Determine the (X, Y) coordinate at the center of the cell enclosing the given text.  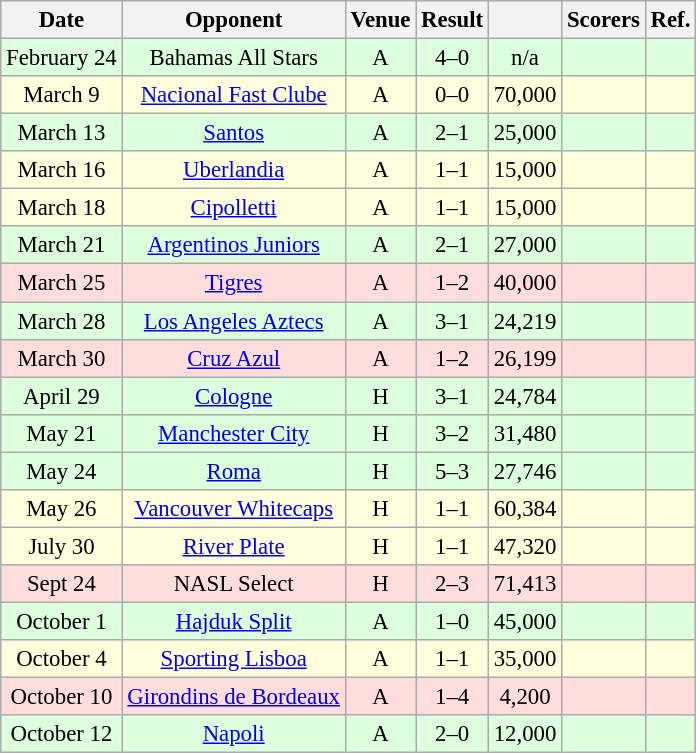
Nacional Fast Clube (234, 95)
Cologne (234, 396)
Roma (234, 471)
27,000 (524, 245)
River Plate (234, 546)
70,000 (524, 95)
Santos (234, 133)
47,320 (524, 546)
July 30 (62, 546)
October 10 (62, 697)
March 9 (62, 95)
1–4 (452, 697)
Venue (380, 20)
27,746 (524, 471)
March 21 (62, 245)
Girondins de Bordeaux (234, 697)
24,784 (524, 396)
35,000 (524, 659)
0–0 (452, 95)
Hajduk Split (234, 621)
71,413 (524, 584)
12,000 (524, 734)
Manchester City (234, 433)
31,480 (524, 433)
Los Angeles Aztecs (234, 321)
March 18 (62, 208)
May 24 (62, 471)
March 28 (62, 321)
40,000 (524, 283)
4,200 (524, 697)
24,219 (524, 321)
Scorers (604, 20)
4–0 (452, 58)
45,000 (524, 621)
NASL Select (234, 584)
25,000 (524, 133)
May 21 (62, 433)
Napoli (234, 734)
3–2 (452, 433)
February 24 (62, 58)
October 4 (62, 659)
Cruz Azul (234, 358)
March 13 (62, 133)
March 16 (62, 170)
October 1 (62, 621)
1–0 (452, 621)
Vancouver Whitecaps (234, 509)
April 29 (62, 396)
5–3 (452, 471)
Date (62, 20)
n/a (524, 58)
October 12 (62, 734)
Result (452, 20)
Argentinos Juniors (234, 245)
Ref. (670, 20)
March 30 (62, 358)
60,384 (524, 509)
Cipolletti (234, 208)
Sporting Lisboa (234, 659)
Uberlandia (234, 170)
Tigres (234, 283)
2–0 (452, 734)
Sept 24 (62, 584)
26,199 (524, 358)
May 26 (62, 509)
2–3 (452, 584)
Bahamas All Stars (234, 58)
Opponent (234, 20)
March 25 (62, 283)
